Pinpoint the cell where the given text exists, returning its [x, y] midpoint coordinate. 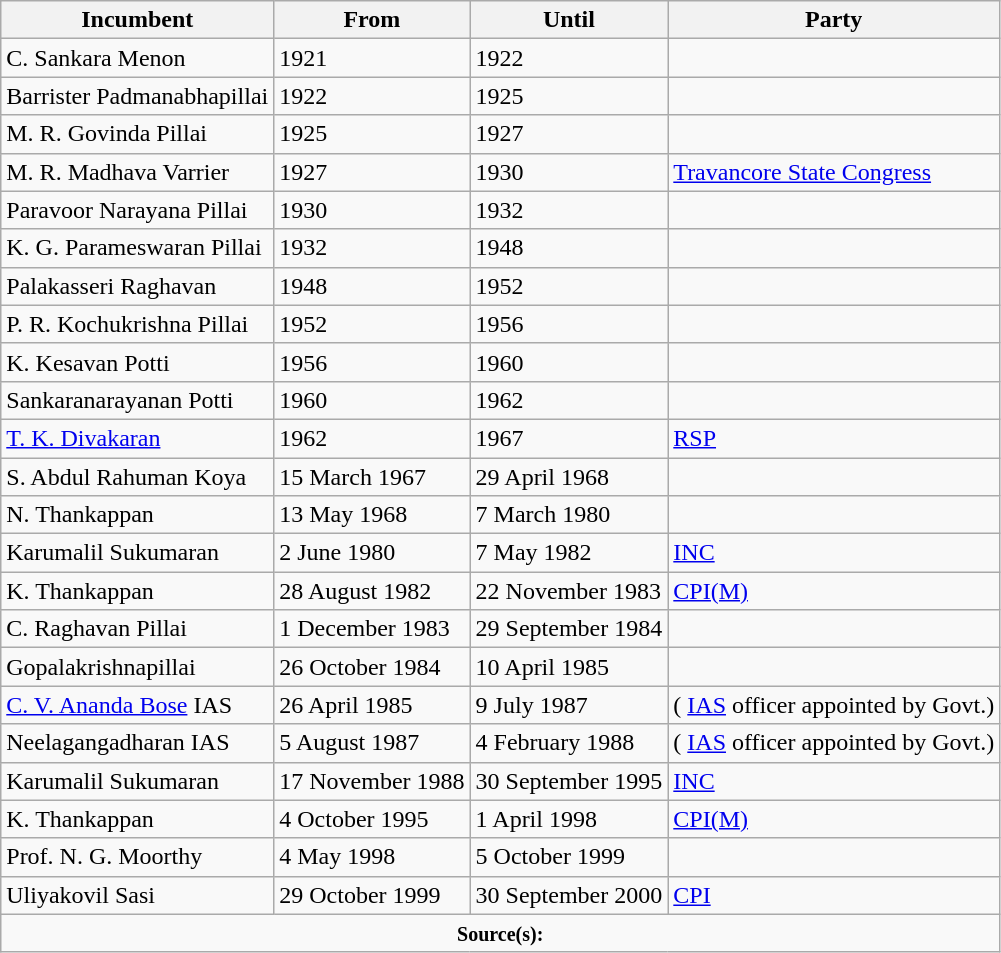
28 August 1982 [372, 591]
CPI [834, 895]
M. R. Govinda Pillai [138, 134]
Barrister Padmanabhapillai [138, 96]
T. K. Divakaran [138, 438]
K. G. Parameswaran Pillai [138, 248]
17 November 1988 [372, 781]
7 March 1980 [569, 515]
Sankaranarayanan Potti [138, 400]
P. R. Kochukrishna Pillai [138, 324]
Gopalakrishnapillai [138, 667]
Prof. N. G. Moorthy [138, 857]
1 April 1998 [569, 819]
S. Abdul Rahuman Koya [138, 477]
9 July 1987 [569, 705]
Until [569, 20]
30 September 2000 [569, 895]
Party [834, 20]
From [372, 20]
Palakasseri Raghavan [138, 286]
RSP [834, 438]
5 October 1999 [569, 857]
13 May 1968 [372, 515]
2 June 1980 [372, 553]
5 August 1987 [372, 743]
Uliyakovil Sasi [138, 895]
C. Sankara Menon [138, 58]
22 November 1983 [569, 591]
Incumbent [138, 20]
Source(s): [500, 933]
29 September 1984 [569, 629]
K. Kesavan Potti [138, 362]
Paravoor Narayana Pillai [138, 210]
7 May 1982 [569, 553]
Neelagangadharan IAS [138, 743]
C. V. Ananda Bose IAS [138, 705]
1 December 1983 [372, 629]
15 March 1967 [372, 477]
N. Thankappan [138, 515]
M. R. Madhava Varrier [138, 172]
4 May 1998 [372, 857]
C. Raghavan Pillai [138, 629]
29 April 1968 [569, 477]
4 October 1995 [372, 819]
30 September 1995 [569, 781]
1921 [372, 58]
Travancore State Congress [834, 172]
26 April 1985 [372, 705]
10 April 1985 [569, 667]
29 October 1999 [372, 895]
1967 [569, 438]
26 October 1984 [372, 667]
4 February 1988 [569, 743]
